Search for the cell housing the specified text and yield its [X, Y] center coordinate. 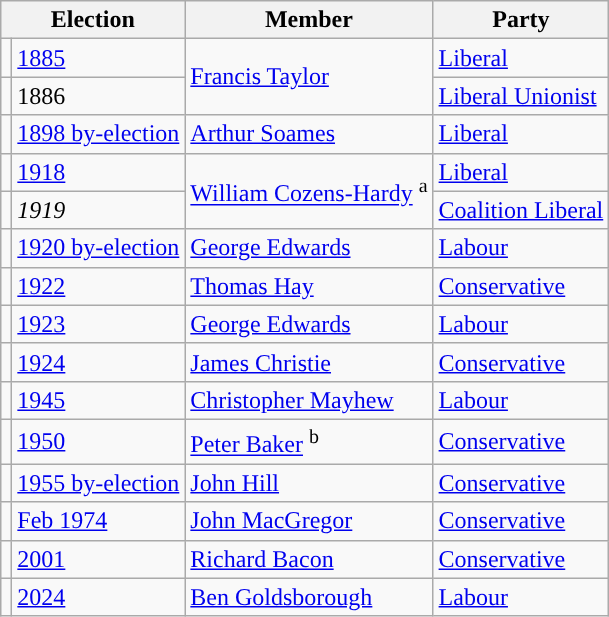
Richard Bacon [309, 559]
1885 [98, 58]
Arthur Soames [309, 134]
William Cozens-Hardy a [309, 191]
Peter Baker b [309, 442]
John MacGregor [309, 521]
Election [93, 20]
Ben Goldsborough [309, 597]
James Christie [309, 362]
1950 [98, 442]
1955 by-election [98, 483]
Liberal Unionist [521, 96]
Thomas Hay [309, 286]
John Hill [309, 483]
1919 [98, 210]
Coalition Liberal [521, 210]
1898 by-election [98, 134]
2001 [98, 559]
Member [309, 20]
Feb 1974 [98, 521]
1924 [98, 362]
1920 by-election [98, 248]
1886 [98, 96]
2024 [98, 597]
1945 [98, 400]
1923 [98, 324]
Party [521, 20]
1918 [98, 172]
Francis Taylor [309, 77]
1922 [98, 286]
Christopher Mayhew [309, 400]
